Determine the [X, Y] coordinate at the center of the cell enclosing the given text.  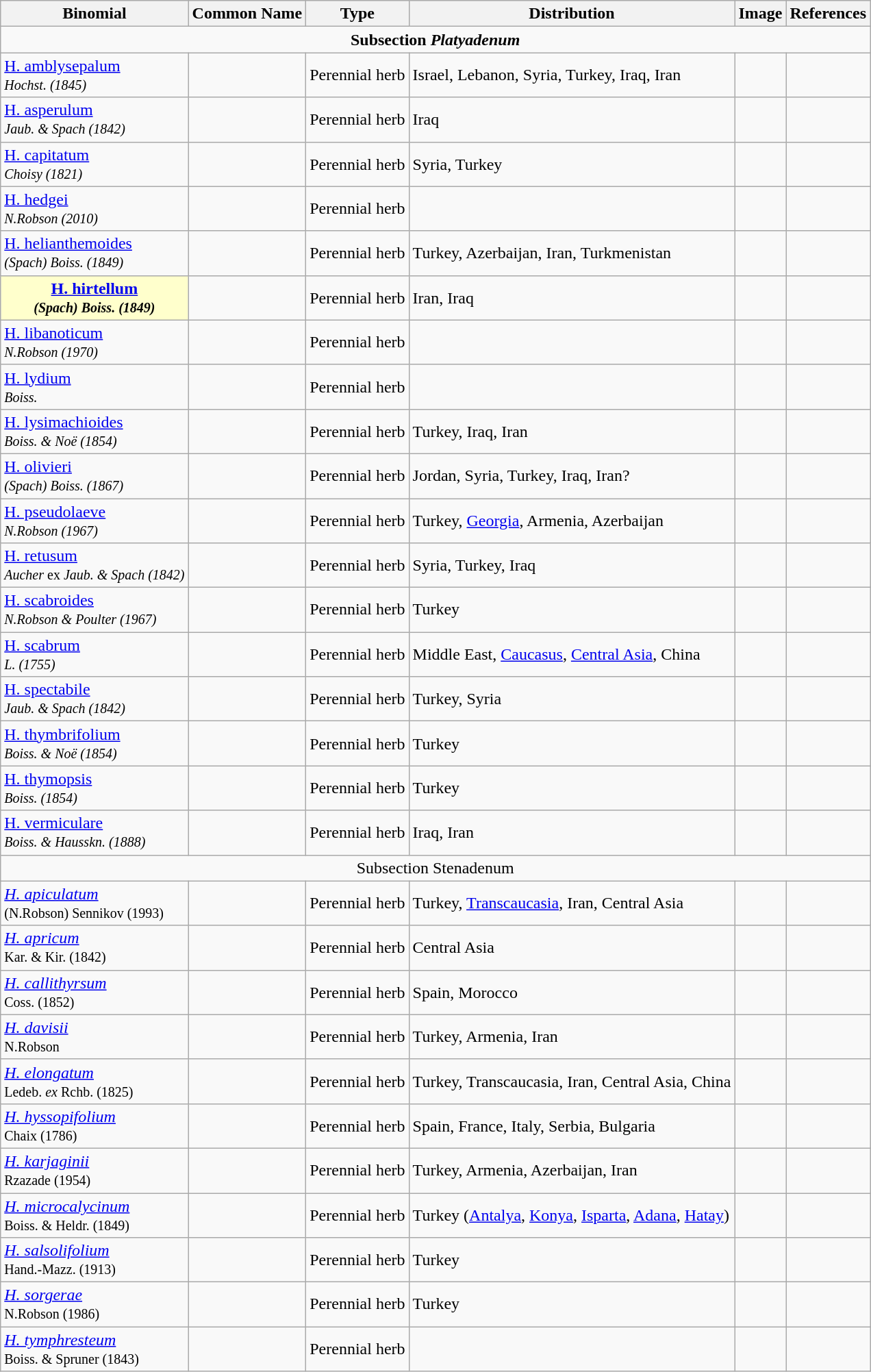
H. tymphresteumBoiss. & Spruner (1843) [94, 1349]
H. lydiumBoiss. [94, 386]
Turkey, Transcaucasia, Iran, Central Asia [572, 903]
H. helianthemoides(Spach) Boiss. (1849) [94, 253]
Turkey, Armenia, Iran [572, 1037]
H. hirtellum(Spach) Boiss. (1849) [94, 297]
Spain, France, Italy, Serbia, Bulgaria [572, 1126]
H. microcalycinumBoiss. & Heldr. (1849) [94, 1215]
H. spectabileJaub. & Spach (1842) [94, 699]
Turkey, Georgia, Armenia, Azerbaijan [572, 521]
H. olivieri(Spach) Boiss. (1867) [94, 475]
Turkey, Syria [572, 699]
H. hedgeiN.Robson (2010) [94, 208]
H. salsolifoliumHand.-Mazz. (1913) [94, 1260]
Turkey, Azerbaijan, Iran, Turkmenistan [572, 253]
H. thymbrifoliumBoiss. & Noë (1854) [94, 744]
H. callithyrsumCoss. (1852) [94, 992]
Middle East, Caucasus, Central Asia, China [572, 655]
Subsection Platyadenum [435, 40]
Subsection Stenadenum [435, 868]
Turkey, Transcaucasia, Iran, Central Asia, China [572, 1081]
Central Asia [572, 948]
Turkey, Armenia, Azerbaijan, Iran [572, 1170]
H. libanoticumN.Robson (1970) [94, 342]
Spain, Morocco [572, 992]
Jordan, Syria, Turkey, Iraq, Iran? [572, 475]
H. retusumAucher ex Jaub. & Spach (1842) [94, 566]
Syria, Turkey [572, 164]
H. apiculatum(N.Robson) Sennikov (1993) [94, 903]
H. hyssopifoliumChaix (1786) [94, 1126]
H. asperulumJaub. & Spach (1842) [94, 119]
H. scabroidesN.Robson & Poulter (1967) [94, 610]
Iran, Iraq [572, 297]
H. sorgeraeN.Robson (1986) [94, 1304]
H. amblysepalumHochst. (1845) [94, 75]
Binomial [94, 14]
H. capitatumChoisy (1821) [94, 164]
H. lysimachioidesBoiss. & Noë (1854) [94, 432]
References [829, 14]
Turkey (Antalya, Konya, Isparta, Adana, Hatay) [572, 1215]
Image [760, 14]
H. vermiculareBoiss. & Hausskn. (1888) [94, 833]
Syria, Turkey, Iraq [572, 566]
H. pseudolaeveN.Robson (1967) [94, 521]
H. scabrumL. (1755) [94, 655]
Common Name [247, 14]
Turkey, Iraq, Iran [572, 432]
Israel, Lebanon, Syria, Turkey, Iraq, Iran [572, 75]
H. thymopsisBoiss. (1854) [94, 788]
Distribution [572, 14]
Iraq [572, 119]
H. karjaginiiRzazade (1954) [94, 1170]
H. elongatumLedeb. ex Rchb. (1825) [94, 1081]
H. apricumKar. & Kir. (1842) [94, 948]
Iraq, Iran [572, 833]
H. davisiiN.Robson [94, 1037]
Type [357, 14]
